Find where the given text appears and provide that cell's center as (X, Y) coordinate. 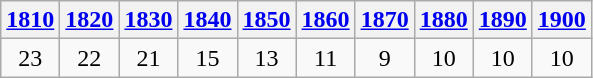
1810 (30, 20)
15 (208, 58)
1890 (502, 20)
1900 (562, 20)
11 (326, 58)
1820 (90, 20)
1860 (326, 20)
13 (266, 58)
1880 (444, 20)
1850 (266, 20)
22 (90, 58)
23 (30, 58)
9 (384, 58)
21 (148, 58)
1870 (384, 20)
1830 (148, 20)
1840 (208, 20)
